Scan for the cell matching the given text and deliver its [X, Y] coordinate at center. 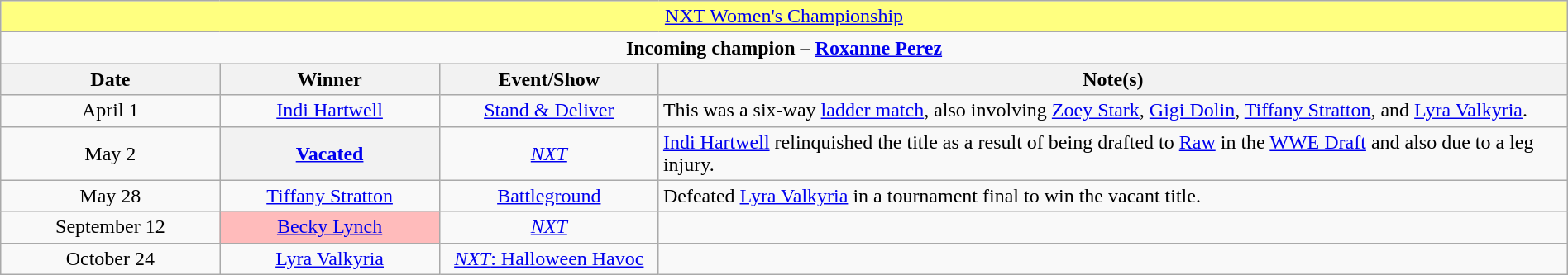
Tiffany Stratton [329, 196]
Battleground [549, 196]
Stand & Deliver [549, 111]
Indi Hartwell relinquished the title as a result of being drafted to Raw in the WWE Draft and also due to a leg injury. [1113, 154]
Date [111, 79]
Becky Lynch [329, 227]
NXT: Halloween Havoc [549, 258]
Note(s) [1113, 79]
April 1 [111, 111]
NXT Women's Championship [784, 17]
Lyra Valkyria [329, 258]
Defeated Lyra Valkyria in a tournament final to win the vacant title. [1113, 196]
Event/Show [549, 79]
May 2 [111, 154]
Vacated [329, 154]
May 28 [111, 196]
Incoming champion – Roxanne Perez [784, 48]
September 12 [111, 227]
Indi Hartwell [329, 111]
October 24 [111, 258]
This was a six-way ladder match, also involving Zoey Stark, Gigi Dolin, Tiffany Stratton, and Lyra Valkyria. [1113, 111]
Winner [329, 79]
